Locate the cell with the specified text and output its [x, y] center coordinate. 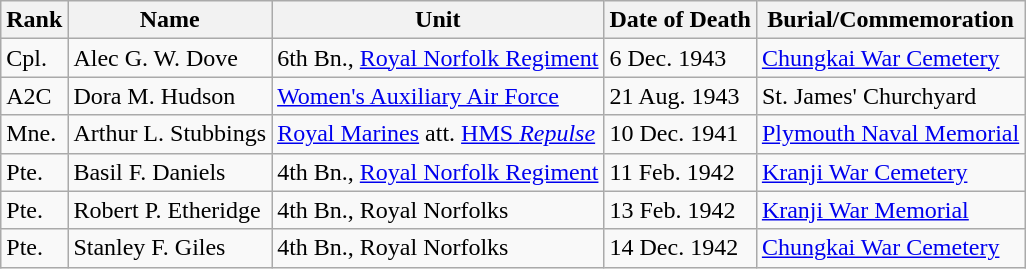
Cpl. [34, 58]
Unit [438, 20]
Mne. [34, 134]
Royal Marines att. HMS Repulse [438, 134]
A2C [34, 96]
Dora M. Hudson [170, 96]
Alec G. W. Dove [170, 58]
St. James' Churchyard [890, 96]
Robert P. Etheridge [170, 210]
Name [170, 20]
10 Dec. 1941 [680, 134]
Plymouth Naval Memorial [890, 134]
Women's Auxiliary Air Force [438, 96]
14 Dec. 1942 [680, 248]
Stanley F. Giles [170, 248]
Arthur L. Stubbings [170, 134]
6 Dec. 1943 [680, 58]
Kranji War Cemetery [890, 172]
Kranji War Memorial [890, 210]
6th Bn., Royal Norfolk Regiment [438, 58]
Rank [34, 20]
Date of Death [680, 20]
Basil F. Daniels [170, 172]
11 Feb. 1942 [680, 172]
21 Aug. 1943 [680, 96]
4th Bn., Royal Norfolk Regiment [438, 172]
13 Feb. 1942 [680, 210]
Burial/Commemoration [890, 20]
